For the text-containing cell, return its midpoint in (X, Y) coordinate format. 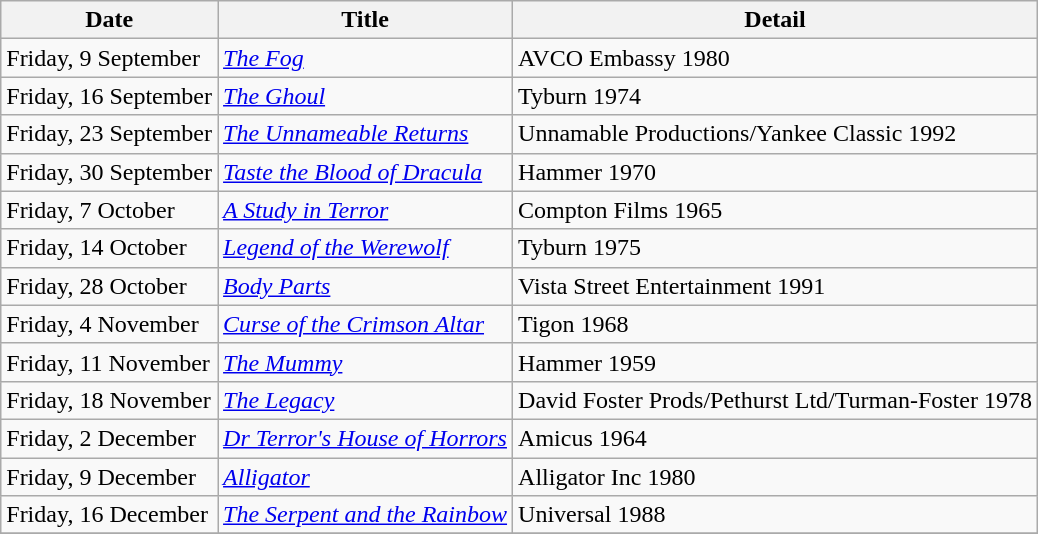
Alligator Inc 1980 (776, 477)
Tyburn 1974 (776, 96)
David Foster Prods/Pethurst Ltd/Turman-Foster 1978 (776, 400)
Curse of the Crimson Altar (366, 324)
Date (110, 20)
Vista Street Entertainment 1991 (776, 286)
Friday, 23 September (110, 134)
Friday, 9 December (110, 477)
Compton Films 1965 (776, 210)
Detail (776, 20)
Friday, 28 October (110, 286)
The Mummy (366, 362)
Friday, 16 September (110, 96)
Dr Terror's House of Horrors (366, 438)
The Serpent and the Rainbow (366, 515)
Friday, 30 September (110, 172)
Friday, 2 December (110, 438)
Tigon 1968 (776, 324)
Amicus 1964 (776, 438)
Hammer 1970 (776, 172)
Friday, 18 November (110, 400)
Alligator (366, 477)
Friday, 14 October (110, 248)
The Fog (366, 58)
Hammer 1959 (776, 362)
Friday, 7 October (110, 210)
Body Parts (366, 286)
Tyburn 1975 (776, 248)
The Unnameable Returns (366, 134)
Taste the Blood of Dracula (366, 172)
The Ghoul (366, 96)
Friday, 11 November (110, 362)
Legend of the Werewolf (366, 248)
The Legacy (366, 400)
A Study in Terror (366, 210)
AVCO Embassy 1980 (776, 58)
Title (366, 20)
Friday, 9 September (110, 58)
Friday, 16 December (110, 515)
Unnamable Productions/Yankee Classic 1992 (776, 134)
Friday, 4 November (110, 324)
Universal 1988 (776, 515)
